Scan for the cell matching the given text and deliver its (X, Y) coordinate at center. 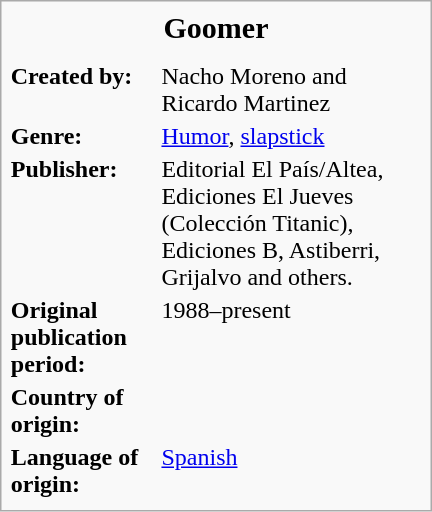
1988–present (292, 338)
Language of origin: (83, 472)
Humor, slapstick (292, 137)
Spanish (292, 472)
Goomer (216, 28)
Original publication period: (83, 338)
Created by: (83, 90)
Genre: (83, 137)
Editorial El País/Altea, Ediciones El Jueves (Colección Titanic), Ediciones B, Astiberri, Grijalvo and others. (292, 224)
Country of origin: (83, 412)
Publisher: (83, 224)
Nacho Moreno and Ricardo Martinez (292, 90)
